Return (x, y) of the center of cell containing provided text 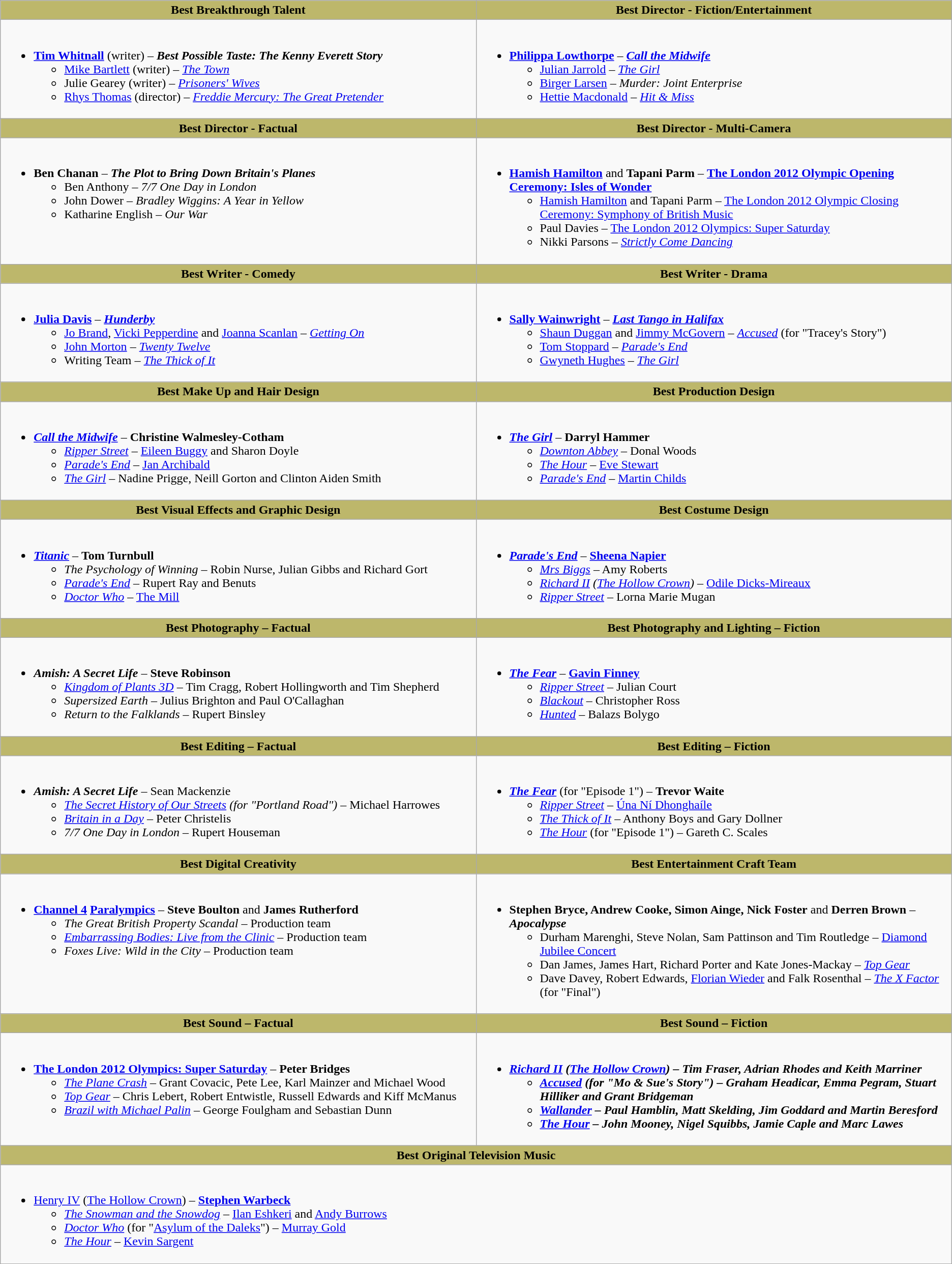
Best Director - Factual (238, 128)
Julia Davis – HunderbyJo Brand, Vicki Pepperdine and Joanna Scanlan – Getting OnJohn Morton – Twenty TwelveWriting Team – The Thick of It (238, 333)
Best Original Television Music (476, 1155)
Parade's End – Sheena NapierMrs Biggs – Amy RobertsRichard II (The Hollow Crown) – Odile Dicks-MireauxRipper Street – Lorna Marie Mugan (714, 569)
Best Photography – Factual (238, 628)
Best Sound – Factual (238, 1023)
Best Director - Multi-Camera (714, 128)
Philippa Lowthorpe – Call the MidwifeJulian Jarrold – The GirlBirger Larsen – Murder: Joint EnterpriseHettie Macdonald – Hit & Miss (714, 69)
The Girl – Darryl HammerDownton Abbey – Donal WoodsThe Hour – Eve StewartParade's End – Martin Childs (714, 451)
Best Photography and Lighting – Fiction (714, 628)
Best Writer - Drama (714, 274)
Best Visual Effects and Graphic Design (238, 510)
Best Breakthrough Talent (238, 10)
Best Make Up and Hair Design (238, 392)
Best Director - Fiction/Entertainment (714, 10)
Best Editing – Fiction (714, 746)
Best Sound – Fiction (714, 1023)
Best Editing – Factual (238, 746)
The Fear – Gavin FinneyRipper Street – Julian CourtBlackout – Christopher RossHunted – Balazs Bolygo (714, 687)
Titanic – Tom TurnbullThe Psychology of Winning – Robin Nurse, Julian Gibbs and Richard GortParade's End – Rupert Ray and BenutsDoctor Who – The Mill (238, 569)
Best Costume Design (714, 510)
Best Writer - Comedy (238, 274)
Best Digital Creativity (238, 864)
Best Entertainment Craft Team (714, 864)
Best Production Design (714, 392)
